Search for the cell housing the specified text and yield its (X, Y) center coordinate. 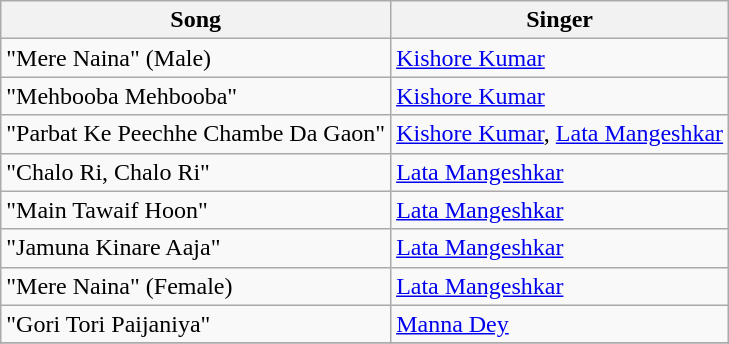
"Mere Naina" (Female) (196, 286)
"Jamuna Kinare Aaja" (196, 248)
"Main Tawaif Hoon" (196, 210)
"Parbat Ke Peechhe Chambe Da Gaon" (196, 134)
Song (196, 20)
"Gori Tori Paijaniya" (196, 324)
"Chalo Ri, Chalo Ri" (196, 172)
"Mere Naina" (Male) (196, 58)
Manna Dey (560, 324)
"Mehbooba Mehbooba" (196, 96)
Kishore Kumar, Lata Mangeshkar (560, 134)
Singer (560, 20)
